Pinpoint the cell where the given text exists, returning its (X, Y) midpoint coordinate. 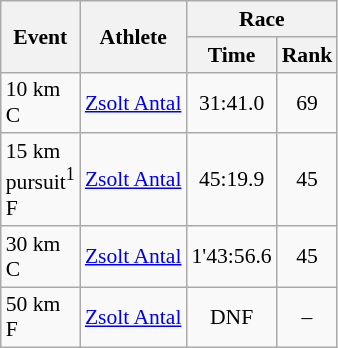
30 km C (40, 256)
50 km F (40, 318)
31:41.0 (232, 102)
Race (262, 19)
– (308, 318)
Time (232, 55)
Athlete (134, 36)
69 (308, 102)
Rank (308, 55)
1'43:56.6 (232, 256)
45:19.9 (232, 180)
15 km pursuit1 F (40, 180)
10 km C (40, 102)
Event (40, 36)
DNF (232, 318)
